Return [x, y] of the center of cell containing provided text 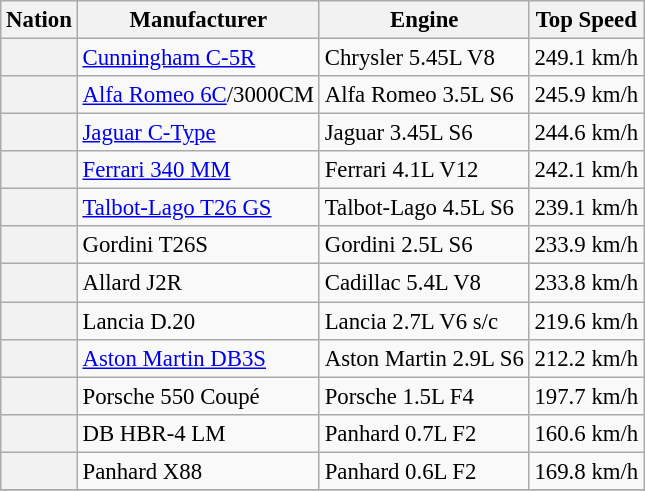
Porsche 550 Coupé [198, 396]
Cunningham C-5R [198, 58]
Jaguar 3.45L S6 [424, 133]
249.1 km/h [586, 58]
244.6 km/h [586, 133]
Top Speed [586, 20]
Lancia D.20 [198, 321]
160.6 km/h [586, 433]
219.6 km/h [586, 321]
233.8 km/h [586, 283]
Porsche 1.5L F4 [424, 396]
Manufacturer [198, 20]
Talbot-Lago T26 GS [198, 208]
Jaguar C-Type [198, 133]
Cadillac 5.4L V8 [424, 283]
DB HBR-4 LM [198, 433]
233.9 km/h [586, 245]
Engine [424, 20]
Aston Martin 2.9L S6 [424, 358]
Alfa Romeo 6C/3000CM [198, 95]
Talbot-Lago 4.5L S6 [424, 208]
Panhard 0.7L F2 [424, 433]
197.7 km/h [586, 396]
Ferrari 340 MM [198, 170]
245.9 km/h [586, 95]
212.2 km/h [586, 358]
Aston Martin DB3S [198, 358]
239.1 km/h [586, 208]
Alfa Romeo 3.5L S6 [424, 95]
Gordini T26S [198, 245]
Panhard X88 [198, 471]
Ferrari 4.1L V12 [424, 170]
Panhard 0.6L F2 [424, 471]
242.1 km/h [586, 170]
Allard J2R [198, 283]
Lancia 2.7L V6 s/c [424, 321]
Chrysler 5.45L V8 [424, 58]
Gordini 2.5L S6 [424, 245]
169.8 km/h [586, 471]
Nation [39, 20]
